Determine the (X, Y) coordinate at the center of the cell enclosing the given text.  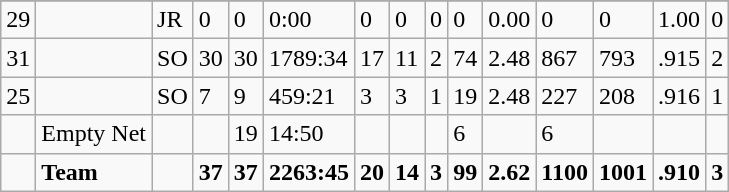
459:21 (308, 96)
1789:34 (308, 58)
.915 (680, 58)
11 (408, 58)
1100 (565, 172)
JR (173, 20)
14 (408, 172)
17 (372, 58)
14:50 (308, 134)
9 (246, 96)
Empty Net (94, 134)
.910 (680, 172)
99 (466, 172)
1001 (624, 172)
1.00 (680, 20)
867 (565, 58)
74 (466, 58)
0:00 (308, 20)
25 (18, 96)
31 (18, 58)
Team (94, 172)
2.62 (510, 172)
.916 (680, 96)
2263:45 (308, 172)
7 (210, 96)
227 (565, 96)
20 (372, 172)
793 (624, 58)
29 (18, 20)
208 (624, 96)
0.00 (510, 20)
